Determine the [x, y] coordinate at the center of the cell enclosing the given text.  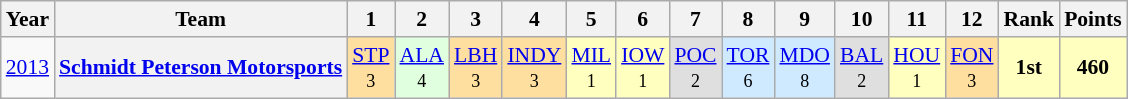
TOR6 [748, 68]
Rank [1030, 19]
BAL2 [862, 68]
1 [370, 19]
3 [476, 19]
FON3 [972, 68]
6 [642, 19]
460 [1093, 68]
1st [1030, 68]
10 [862, 19]
8 [748, 19]
ALA4 [421, 68]
2013 [28, 68]
STP3 [370, 68]
9 [804, 19]
4 [534, 19]
POC2 [695, 68]
11 [916, 19]
Schmidt Peterson Motorsports [200, 68]
MDO8 [804, 68]
LBH3 [476, 68]
HOU1 [916, 68]
2 [421, 19]
5 [591, 19]
Points [1093, 19]
MIL1 [591, 68]
Team [200, 19]
7 [695, 19]
IOW1 [642, 68]
Year [28, 19]
INDY3 [534, 68]
12 [972, 19]
